Provide the [x, y] coordinate of the cell's center where the given text is located.  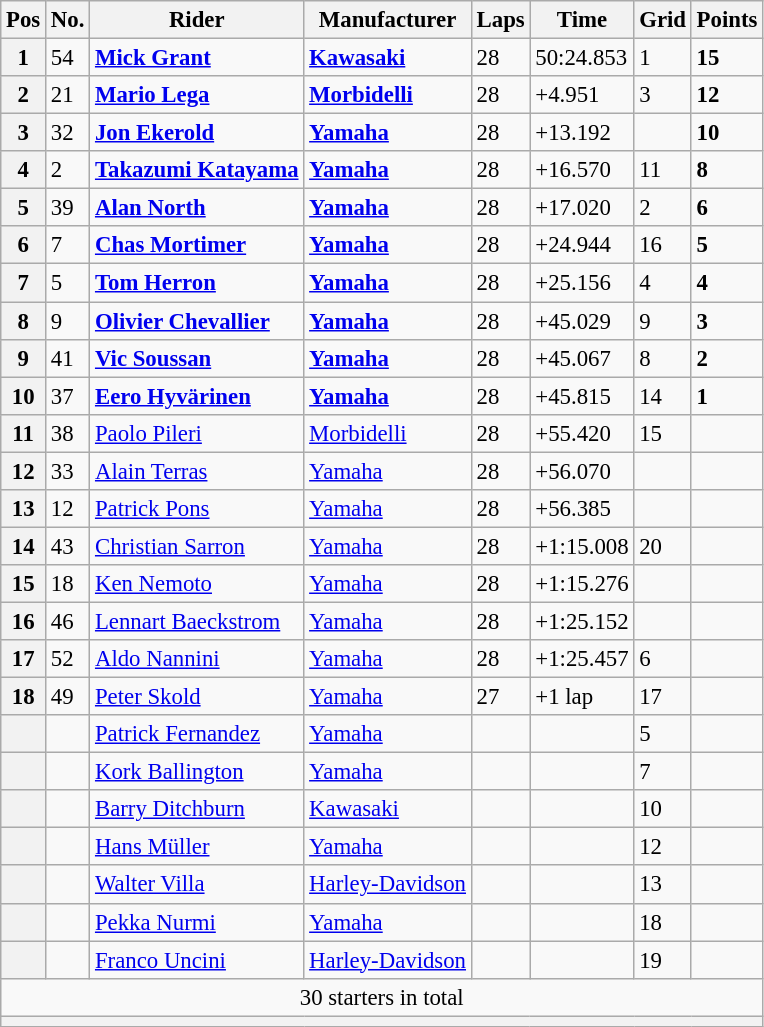
Christian Sarron [197, 546]
+13.192 [582, 133]
Franco Uncini [197, 960]
Ken Nemoto [197, 584]
Vic Soussan [197, 358]
+1 lap [582, 697]
38 [68, 433]
Chas Mortimer [197, 245]
+1:15.008 [582, 546]
21 [68, 95]
Lennart Baeckstrom [197, 621]
+17.020 [582, 208]
Paolo Pileri [197, 433]
Rider [197, 20]
50:24.853 [582, 58]
46 [68, 621]
49 [68, 697]
Takazumi Katayama [197, 170]
Barry Ditchburn [197, 809]
Hans Müller [197, 847]
Manufacturer [388, 20]
+1:25.457 [582, 659]
+56.385 [582, 509]
+4.951 [582, 95]
Pos [24, 20]
54 [68, 58]
+24.944 [582, 245]
+45.067 [582, 358]
Eero Hyvärinen [197, 396]
52 [68, 659]
Patrick Fernandez [197, 734]
Olivier Chevallier [197, 321]
19 [662, 960]
43 [68, 546]
39 [68, 208]
Time [582, 20]
27 [500, 697]
Grid [662, 20]
+1:25.152 [582, 621]
Jon Ekerold [197, 133]
Peter Skold [197, 697]
Kork Ballington [197, 772]
Mick Grant [197, 58]
+45.815 [582, 396]
32 [68, 133]
41 [68, 358]
Aldo Nannini [197, 659]
37 [68, 396]
Alain Terras [197, 471]
Laps [500, 20]
Tom Herron [197, 283]
Alan North [197, 208]
+56.070 [582, 471]
Patrick Pons [197, 509]
Walter Villa [197, 885]
+45.029 [582, 321]
+1:15.276 [582, 584]
+55.420 [582, 433]
20 [662, 546]
Points [726, 20]
+16.570 [582, 170]
30 starters in total [382, 997]
Pekka Nurmi [197, 922]
+25.156 [582, 283]
33 [68, 471]
No. [68, 20]
Mario Lega [197, 95]
